Extract the (x, y) coordinate from the center of the cell holding the provided text.  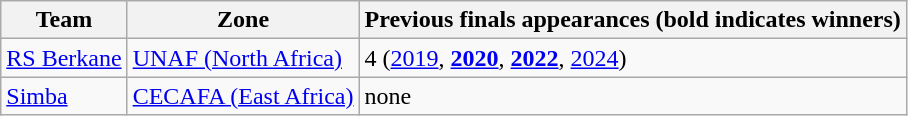
Simba (64, 96)
Team (64, 20)
4 (2019, 2020, 2022, 2024) (632, 58)
RS Berkane (64, 58)
Previous finals appearances (bold indicates winners) (632, 20)
Zone (243, 20)
CECAFA (East Africa) (243, 96)
none (632, 96)
UNAF (North Africa) (243, 58)
